Return (x, y) of the center of cell containing provided text 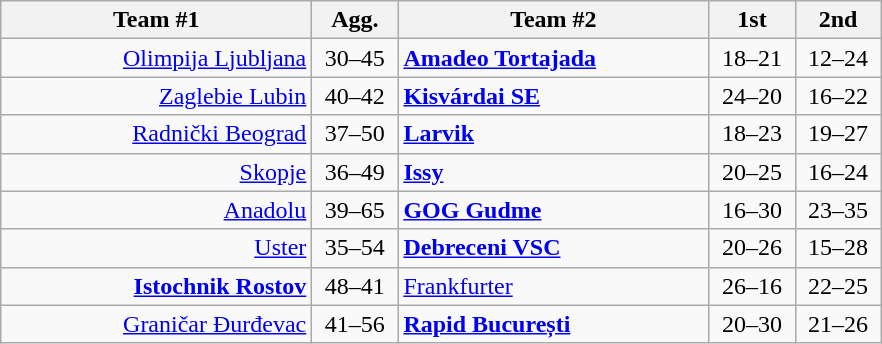
Amadeo Tortajada (554, 58)
48–41 (355, 286)
Radnički Beograd (156, 134)
Team #2 (554, 20)
41–56 (355, 324)
Team #1 (156, 20)
35–54 (355, 248)
26–16 (752, 286)
18–21 (752, 58)
1st (752, 20)
16–24 (838, 172)
22–25 (838, 286)
20–30 (752, 324)
20–25 (752, 172)
19–27 (838, 134)
Issy (554, 172)
Agg. (355, 20)
16–30 (752, 210)
Zaglebie Lubin (156, 96)
21–26 (838, 324)
Frankfurter (554, 286)
15–28 (838, 248)
36–49 (355, 172)
37–50 (355, 134)
39–65 (355, 210)
23–35 (838, 210)
Rapid București (554, 324)
Kisvárdai SE (554, 96)
Anadolu (156, 210)
12–24 (838, 58)
Graničar Đurđevac (156, 324)
Larvik (554, 134)
Debreceni VSC (554, 248)
GOG Gudme (554, 210)
20–26 (752, 248)
24–20 (752, 96)
Skopje (156, 172)
30–45 (355, 58)
Uster (156, 248)
16–22 (838, 96)
40–42 (355, 96)
Istochnik Rostov (156, 286)
2nd (838, 20)
18–23 (752, 134)
Olimpija Ljubljana (156, 58)
